Return the [x, y] coordinate for the center point of the cell that contains the specified text.  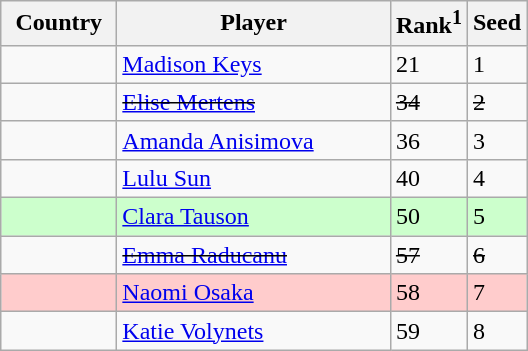
8 [496, 331]
Clara Tauson [254, 217]
21 [428, 64]
1 [496, 64]
Seed [496, 24]
58 [428, 293]
Madison Keys [254, 64]
Lulu Sun [254, 178]
Katie Volynets [254, 331]
40 [428, 178]
34 [428, 102]
59 [428, 331]
57 [428, 255]
Naomi Osaka [254, 293]
Country [59, 24]
50 [428, 217]
5 [496, 217]
6 [496, 255]
Elise Mertens [254, 102]
4 [496, 178]
3 [496, 140]
Emma Raducanu [254, 255]
Rank1 [428, 24]
36 [428, 140]
7 [496, 293]
Amanda Anisimova [254, 140]
Player [254, 24]
2 [496, 102]
